For the text-containing cell, return its midpoint in (X, Y) coordinate format. 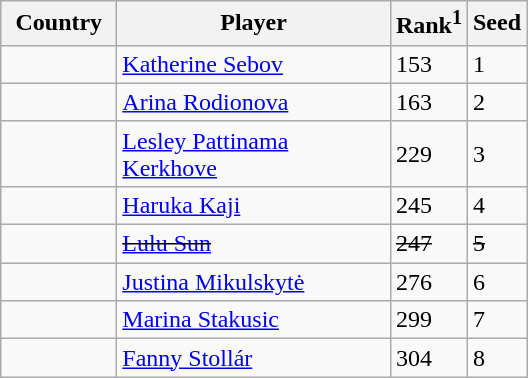
2 (496, 102)
Lesley Pattinama Kerkhove (254, 154)
7 (496, 320)
Country (59, 24)
3 (496, 154)
Seed (496, 24)
153 (428, 64)
163 (428, 102)
Rank1 (428, 24)
299 (428, 320)
Player (254, 24)
Marina Stakusic (254, 320)
6 (496, 282)
4 (496, 205)
Arina Rodionova (254, 102)
304 (428, 358)
Katherine Sebov (254, 64)
Justina Mikulskytė (254, 282)
8 (496, 358)
5 (496, 244)
229 (428, 154)
Haruka Kaji (254, 205)
276 (428, 282)
Lulu Sun (254, 244)
Fanny Stollár (254, 358)
245 (428, 205)
1 (496, 64)
247 (428, 244)
